Return the [x, y] coordinate for the center point of the cell that contains the specified text.  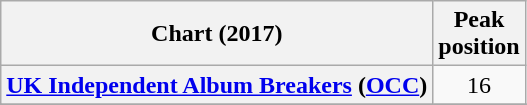
16 [479, 85]
Chart (2017) [217, 34]
UK Independent Album Breakers (OCC) [217, 85]
Peakposition [479, 34]
